Find where the given text appears and provide that cell's center as (X, Y) coordinate. 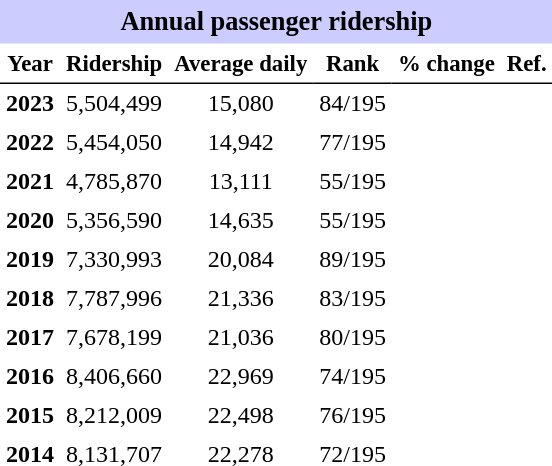
7,678,199 (114, 338)
8,406,660 (114, 376)
74/195 (352, 376)
14,942 (240, 142)
5,454,050 (114, 142)
Ridership (114, 64)
2018 (30, 298)
2021 (30, 182)
15,080 (240, 104)
7,330,993 (114, 260)
21,036 (240, 338)
83/195 (352, 298)
2016 (30, 376)
22,498 (240, 416)
14,635 (240, 220)
80/195 (352, 338)
76/195 (352, 416)
22,969 (240, 376)
Rank (352, 64)
2019 (30, 260)
84/195 (352, 104)
2022 (30, 142)
% change (446, 64)
21,336 (240, 298)
5,356,590 (114, 220)
5,504,499 (114, 104)
2020 (30, 220)
89/195 (352, 260)
77/195 (352, 142)
Year (30, 64)
20,084 (240, 260)
7,787,996 (114, 298)
2015 (30, 416)
8,212,009 (114, 416)
Average daily (240, 64)
2017 (30, 338)
4,785,870 (114, 182)
13,111 (240, 182)
2023 (30, 104)
